Detect which cell encompasses the target text, then output its [x, y] center coordinate. 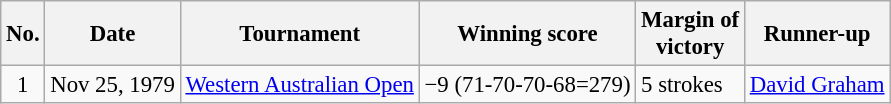
1 [23, 85]
Runner-up [816, 34]
David Graham [816, 85]
Tournament [300, 34]
Nov 25, 1979 [112, 85]
5 strokes [690, 85]
Date [112, 34]
Margin ofvictory [690, 34]
No. [23, 34]
Western Australian Open [300, 85]
−9 (71-70-70-68=279) [528, 85]
Winning score [528, 34]
